Capture the cell that displays the provided text and extract its [x, y] central coordinate. 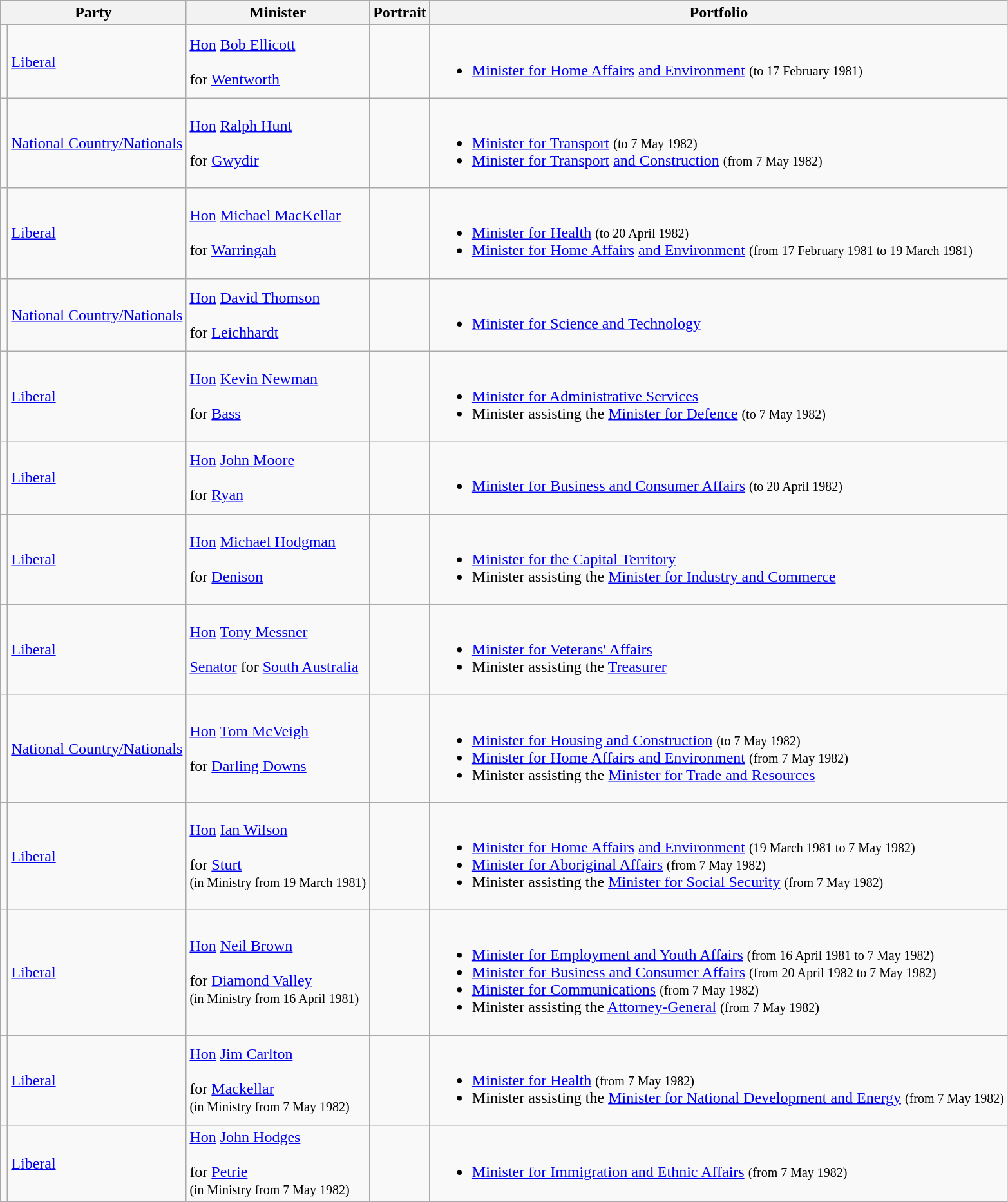
Minister for Health (from 7 May 1982)Minister assisting the Minister for National Development and Energy (from 7 May 1982) [719, 1080]
Portfolio [719, 13]
Hon Bob Ellicott for Wentworth [278, 62]
Minister for Veterans' AffairsMinister assisting the Treasurer [719, 649]
Hon Kevin Newman for Bass [278, 396]
Hon John Moore for Ryan [278, 478]
Minister for Science and Technology [719, 314]
Hon Michael Hodgman for Denison [278, 559]
Hon Michael MacKellar for Warringah [278, 233]
Hon Neil Brown for Diamond Valley (in Ministry from 16 April 1981) [278, 972]
Minister for Home Affairs and Environment (to 17 February 1981) [719, 62]
Hon John Hodges for Petrie (in Ministry from 7 May 1982) [278, 1163]
Portrait [400, 13]
Hon Ian Wilson for Sturt (in Ministry from 19 March 1981) [278, 855]
Minister for Health (to 20 April 1982)Minister for Home Affairs and Environment (from 17 February 1981 to 19 March 1981) [719, 233]
Minister for the Capital TerritoryMinister assisting the Minister for Industry and Commerce [719, 559]
Hon Tony Messner Senator for South Australia [278, 649]
Minister [278, 13]
Party [93, 13]
Minister for Immigration and Ethnic Affairs (from 7 May 1982) [719, 1163]
Hon David Thomson for Leichhardt [278, 314]
Minister for Transport (to 7 May 1982)Minister for Transport and Construction (from 7 May 1982) [719, 143]
Hon Ralph Hunt for Gwydir [278, 143]
Minister for Business and Consumer Affairs (to 20 April 1982) [719, 478]
Hon Jim Carlton for Mackellar (in Ministry from 7 May 1982) [278, 1080]
Hon Tom McVeigh for Darling Downs [278, 749]
Minister for Administrative ServicesMinister assisting the Minister for Defence (to 7 May 1982) [719, 396]
